Provide the (x, y) coordinate of the cell's center where the given text is located.  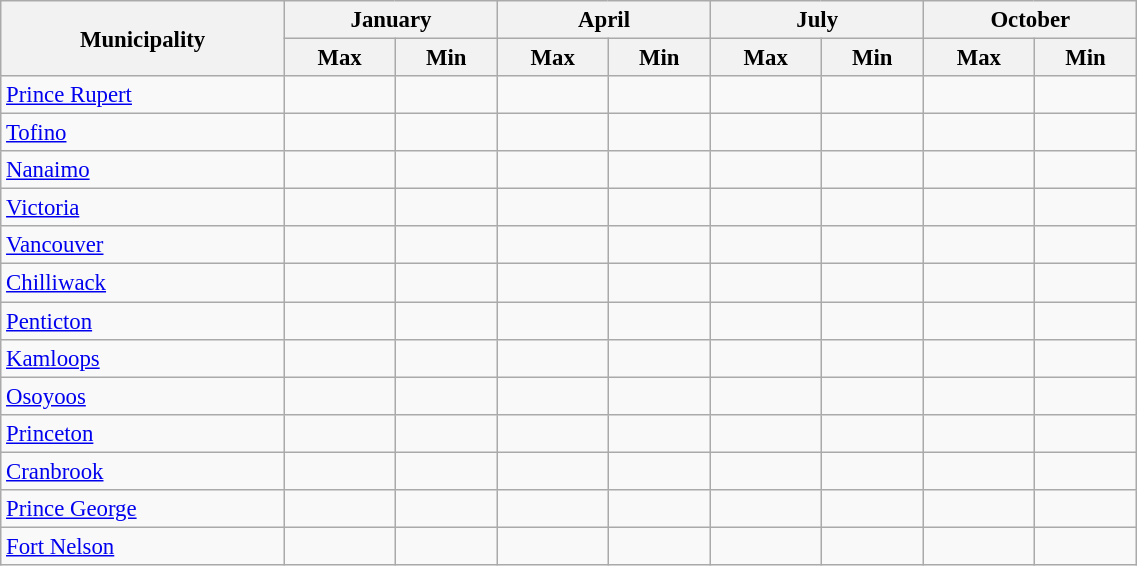
Cranbrook (143, 471)
Nanaimo (143, 170)
Princeton (143, 433)
Prince Rupert (143, 95)
April (604, 20)
Osoyoos (143, 396)
Chilliwack (143, 283)
Kamloops (143, 358)
January (390, 20)
Municipality (143, 38)
Penticton (143, 321)
Victoria (143, 208)
Tofino (143, 133)
October (1030, 20)
July (818, 20)
Fort Nelson (143, 546)
Vancouver (143, 245)
Prince George (143, 509)
